Return (x, y) of the center of cell containing provided text 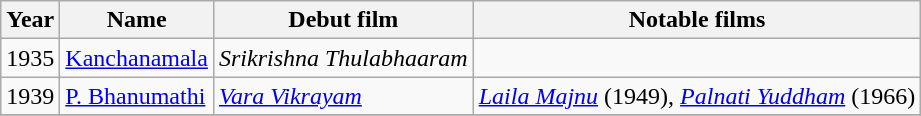
Srikrishna Thulabhaaram (343, 58)
Debut film (343, 20)
Laila Majnu (1949), Palnati Yuddham (1966) (697, 96)
Year (30, 20)
Vara Vikrayam (343, 96)
1939 (30, 96)
Notable films (697, 20)
1935 (30, 58)
Kanchanamala (137, 58)
Name (137, 20)
P. Bhanumathi (137, 96)
